Return the (X, Y) coordinate for the center point of the cell that contains the specified text.  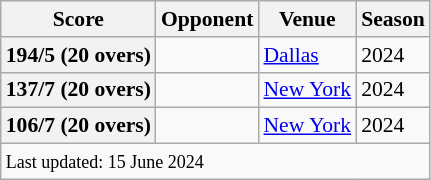
106/7 (20 overs) (78, 126)
Opponent (208, 19)
Season (393, 19)
Dallas (307, 55)
Venue (307, 19)
Score (78, 19)
137/7 (20 overs) (78, 90)
Last updated: 15 June 2024 (216, 162)
194/5 (20 overs) (78, 55)
